Locate the cell with the specified text and output its [X, Y] center coordinate. 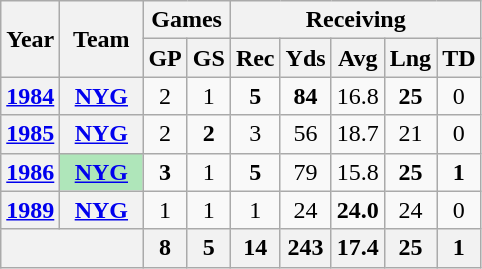
24.0 [358, 210]
1989 [30, 210]
Year [30, 39]
1986 [30, 172]
Yds [306, 58]
16.8 [358, 96]
8 [165, 248]
14 [255, 248]
56 [306, 134]
TD [459, 58]
Receiving [356, 20]
Team [102, 39]
21 [410, 134]
1985 [30, 134]
GP [165, 58]
1984 [30, 96]
84 [306, 96]
Lng [410, 58]
17.4 [358, 248]
Avg [358, 58]
243 [306, 248]
GS [208, 58]
Rec [255, 58]
79 [306, 172]
15.8 [358, 172]
Games [186, 20]
18.7 [358, 134]
